Output the [x, y] coordinate of the center of the cell containing the given text.  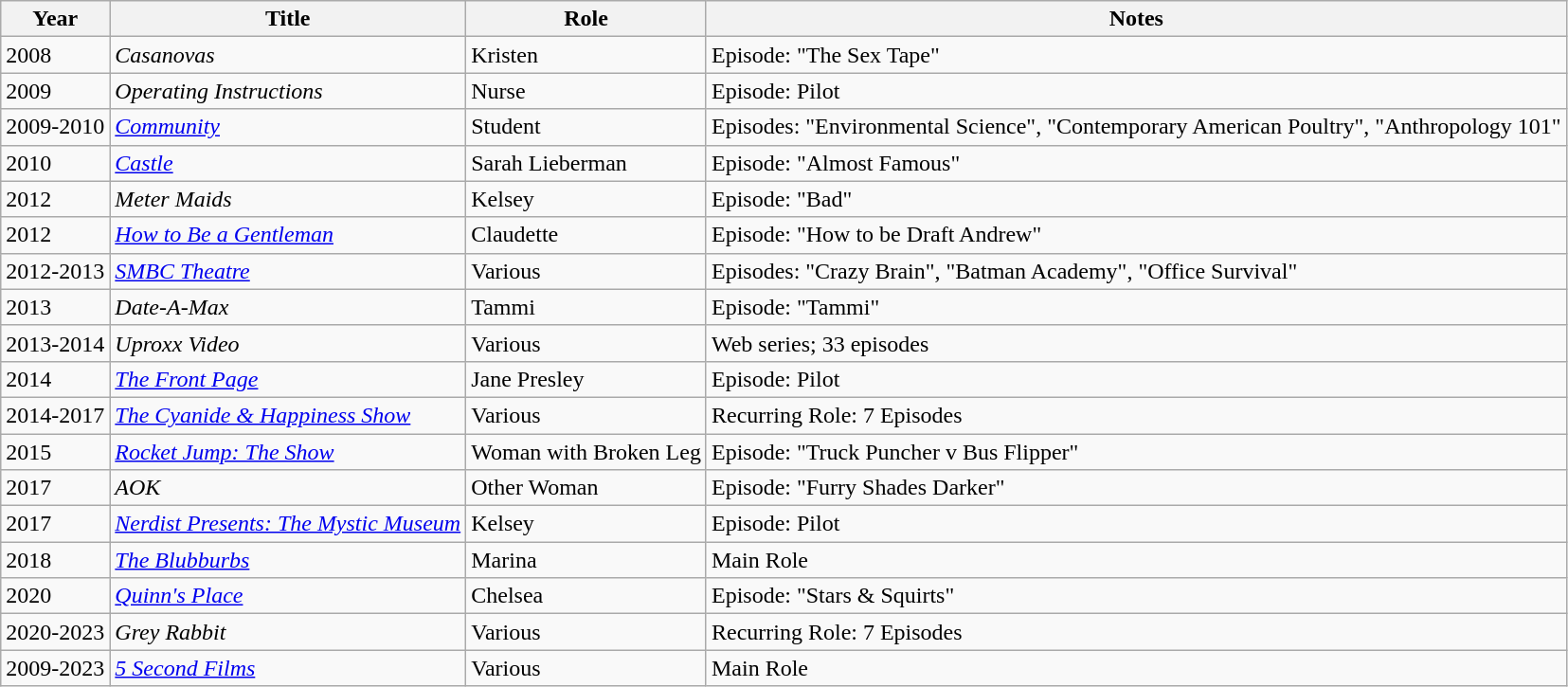
Notes [1136, 19]
Rocket Jump: The Show [288, 452]
SMBC Theatre [288, 271]
How to Be a Gentleman [288, 235]
The Blubburbs [288, 560]
2013-2014 [55, 343]
Operating Instructions [288, 91]
Year [55, 19]
Community [288, 127]
Grey Rabbit [288, 632]
Castle [288, 163]
2020 [55, 596]
Episode: "How to be Draft Andrew" [1136, 235]
Other Woman [586, 488]
Title [288, 19]
Web series; 33 episodes [1136, 343]
Tammi [586, 307]
Nurse [586, 91]
Episode: "Bad" [1136, 199]
Episode: "Tammi" [1136, 307]
Chelsea [586, 596]
Nerdist Presents: The Mystic Museum [288, 524]
Meter Maids [288, 199]
Date-A-Max [288, 307]
Woman with Broken Leg [586, 452]
Claudette [586, 235]
2010 [55, 163]
Episode: "The Sex Tape" [1136, 55]
Marina [586, 560]
Sarah Lieberman [586, 163]
2014 [55, 379]
Episodes: "Environmental Science", "Contemporary American Poultry", "Anthropology 101" [1136, 127]
Episode: "Almost Famous" [1136, 163]
2008 [55, 55]
Uproxx Video [288, 343]
2009 [55, 91]
Role [586, 19]
Student [586, 127]
Casanovas [288, 55]
2020-2023 [55, 632]
2009-2023 [55, 668]
2014-2017 [55, 415]
Episode: "Stars & Squirts" [1136, 596]
The Front Page [288, 379]
Episode: "Truck Puncher v Bus Flipper" [1136, 452]
2013 [55, 307]
The Cyanide & Happiness Show [288, 415]
5 Second Films [288, 668]
2018 [55, 560]
Jane Presley [586, 379]
2009-2010 [55, 127]
Episodes: "Crazy Brain", "Batman Academy", "Office Survival" [1136, 271]
Episode: "Furry Shades Darker" [1136, 488]
AOK [288, 488]
2015 [55, 452]
2012-2013 [55, 271]
Quinn's Place [288, 596]
Kristen [586, 55]
